Search for the cell housing the specified text and yield its (x, y) center coordinate. 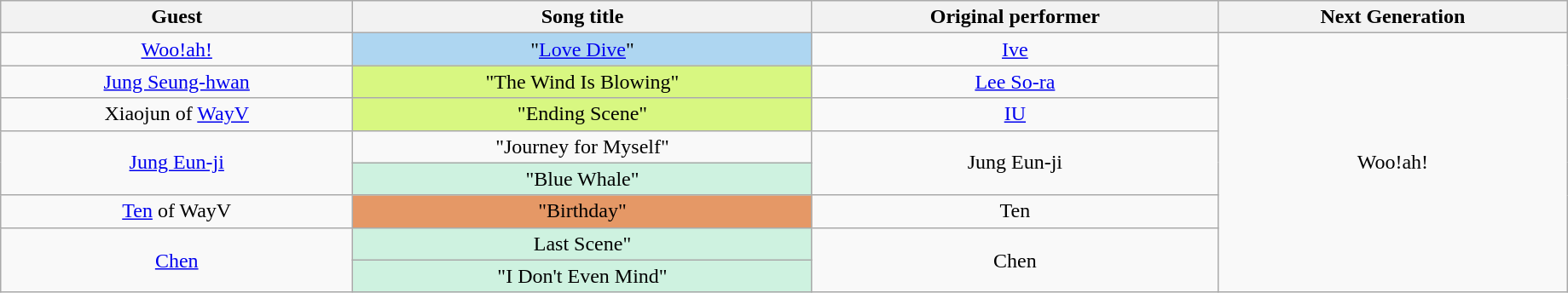
Next Generation (1392, 17)
"Birthday" (583, 211)
Ive (1015, 49)
Lee So-ra (1015, 82)
Jung Seung-hwan (177, 82)
Song title (583, 17)
"Love Dive" (583, 49)
"Ending Scene" (583, 114)
IU (1015, 114)
"The Wind Is Blowing" (583, 82)
Last Scene" (583, 244)
Ten (1015, 211)
"I Don't Even Mind" (583, 276)
Original performer (1015, 17)
"Journey for Myself" (583, 146)
Xiaojun of WayV (177, 114)
Guest (177, 17)
Ten of WayV (177, 211)
"Blue Whale" (583, 179)
